For the text-containing cell, return its midpoint in [X, Y] coordinate format. 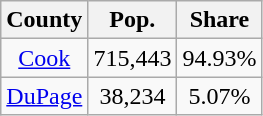
County [44, 20]
Share [220, 20]
Pop. [132, 20]
DuPage [44, 96]
38,234 [132, 96]
Cook [44, 58]
94.93% [220, 58]
5.07% [220, 96]
715,443 [132, 58]
